For the text-containing cell, return its midpoint in [X, Y] coordinate format. 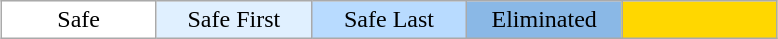
Safe Last [388, 20]
Eliminated [544, 20]
Safe [78, 20]
Safe First [234, 20]
